Identify which cell holds the provided text, then report its [X, Y] central coordinate. 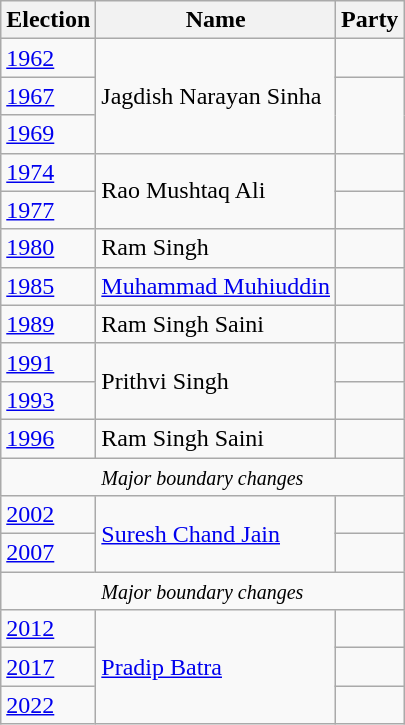
Muhammad Muhiuddin [216, 286]
2002 [48, 515]
1977 [48, 210]
2022 [48, 705]
Party [370, 20]
Jagdish Narayan Sinha [216, 96]
Rao Mushtaq Ali [216, 191]
Suresh Chand Jain [216, 534]
1985 [48, 286]
1993 [48, 400]
1991 [48, 362]
1980 [48, 248]
Name [216, 20]
1996 [48, 438]
2012 [48, 629]
2007 [48, 553]
Ram Singh [216, 248]
Prithvi Singh [216, 381]
1967 [48, 96]
Pradip Batra [216, 667]
Election [48, 20]
2017 [48, 667]
1962 [48, 58]
1969 [48, 134]
1974 [48, 172]
1989 [48, 324]
